Output the [x, y] coordinate of the center of the cell containing the given text.  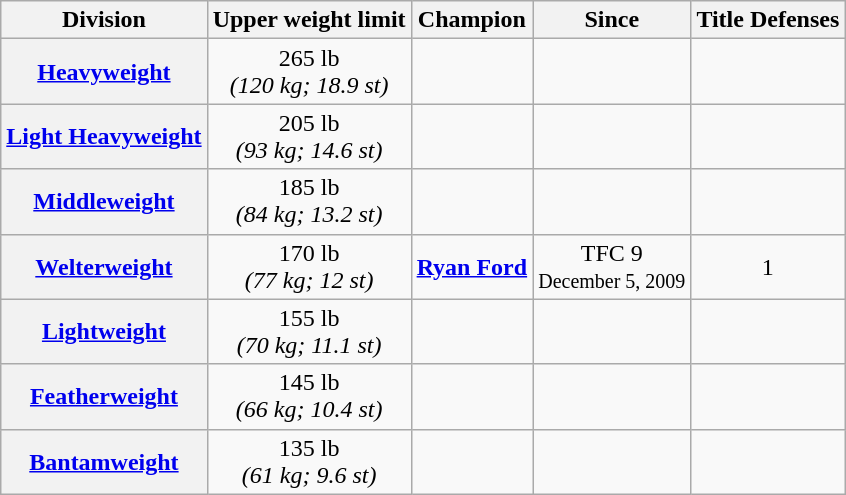
145 lb(66 kg; 10.4 st) [309, 396]
Middleweight [104, 202]
265 lb(120 kg; 18.9 st) [309, 72]
170 lb(77 kg; 12 st) [309, 266]
Ryan Ford [472, 266]
Champion [472, 20]
205 lb(93 kg; 14.6 st) [309, 136]
Welterweight [104, 266]
Lightweight [104, 332]
Upper weight limit [309, 20]
Heavyweight [104, 72]
155 lb(70 kg; 11.1 st) [309, 332]
Featherweight [104, 396]
Division [104, 20]
Bantamweight [104, 462]
185 lb(84 kg; 13.2 st) [309, 202]
135 lb(61 kg; 9.6 st) [309, 462]
Light Heavyweight [104, 136]
1 [768, 266]
TFC 9December 5, 2009 [612, 266]
Since [612, 20]
Title Defenses [768, 20]
